Return the [X, Y] coordinate for the center point of the cell that contains the specified text.  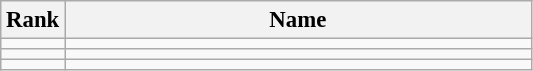
Name [298, 20]
Rank [33, 20]
